Provide the [X, Y] coordinate of the cell's center where the given text is located.  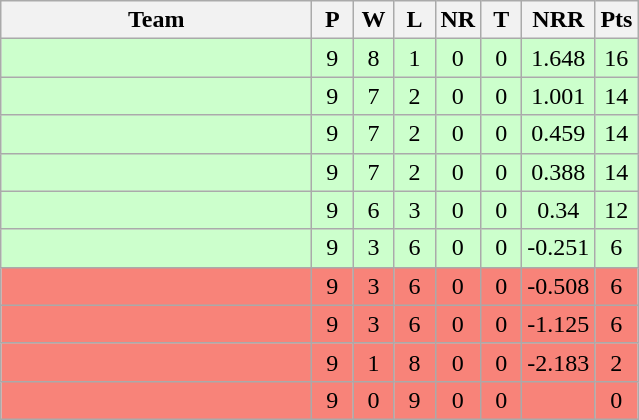
0.459 [558, 134]
1.001 [558, 96]
NR [458, 20]
12 [616, 210]
0.34 [558, 210]
W [374, 20]
NRR [558, 20]
1.648 [558, 58]
0.388 [558, 172]
Team [156, 20]
-2.183 [558, 362]
-1.125 [558, 324]
-0.508 [558, 286]
16 [616, 58]
Pts [616, 20]
-0.251 [558, 248]
P [332, 20]
T [502, 20]
L [414, 20]
